Find where the given text appears and provide that cell's center as [x, y] coordinate. 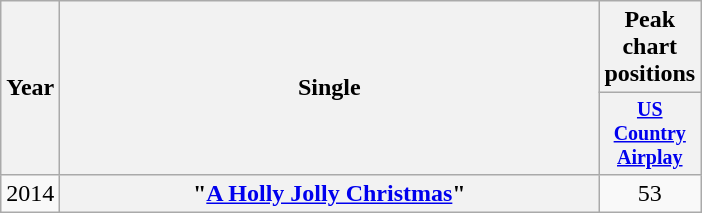
US Country Airplay [650, 134]
"A Holly Jolly Christmas" [330, 193]
2014 [30, 193]
Peak chartpositions [650, 47]
53 [650, 193]
Year [30, 88]
Single [330, 88]
